Determine the [X, Y] coordinate at the center of the cell enclosing the given text.  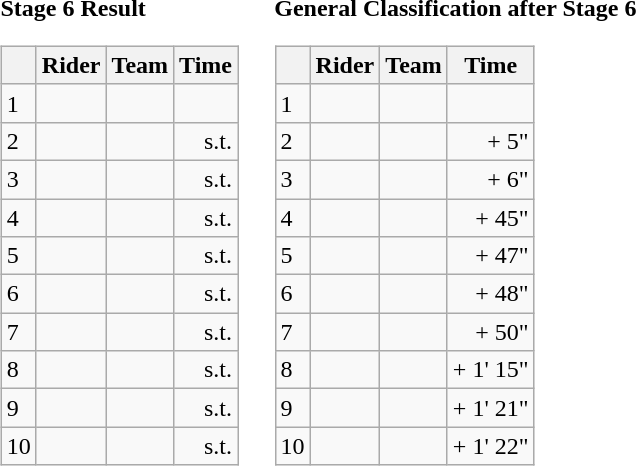
+ 48" [490, 294]
+ 45" [490, 217]
+ 6" [490, 179]
+ 47" [490, 256]
+ 1' 22" [490, 446]
+ 1' 15" [490, 370]
+ 5" [490, 141]
+ 1' 21" [490, 408]
+ 50" [490, 332]
